Scan for the cell matching the given text and deliver its (x, y) coordinate at center. 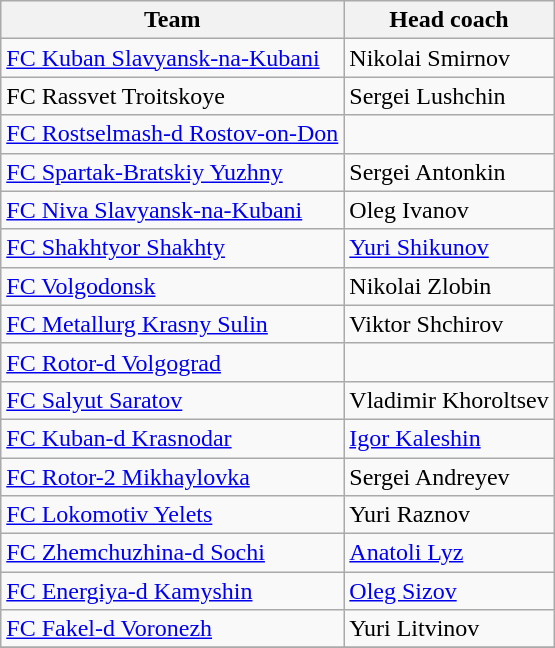
Sergei Lushchin (449, 96)
Oleg Ivanov (449, 210)
FC Kuban Slavyansk-na-Kubani (172, 58)
Nikolai Smirnov (449, 58)
FC Metallurg Krasny Sulin (172, 324)
FC Salyut Saratov (172, 400)
Nikolai Zlobin (449, 286)
FC Rostselmash-d Rostov-on-Don (172, 134)
FC Niva Slavyansk-na-Kubani (172, 210)
FC Rotor-d Volgograd (172, 362)
FC Energiya-d Kamyshin (172, 591)
Igor Kaleshin (449, 438)
Yuri Raznov (449, 515)
FC Fakel-d Voronezh (172, 629)
FC Volgodonsk (172, 286)
Head coach (449, 20)
Oleg Sizov (449, 591)
FC Shakhtyor Shakhty (172, 248)
FC Kuban-d Krasnodar (172, 438)
FC Rassvet Troitskoye (172, 96)
FC Rotor-2 Mikhaylovka (172, 477)
Yuri Shikunov (449, 248)
Vladimir Khoroltsev (449, 400)
FC Zhemchuzhina-d Sochi (172, 553)
Anatoli Lyz (449, 553)
FC Spartak-Bratskiy Yuzhny (172, 172)
Viktor Shchirov (449, 324)
Sergei Antonkin (449, 172)
FC Lokomotiv Yelets (172, 515)
Sergei Andreyev (449, 477)
Team (172, 20)
Yuri Litvinov (449, 629)
